Provide the (x, y) coordinate of the cell's center where the given text is located.  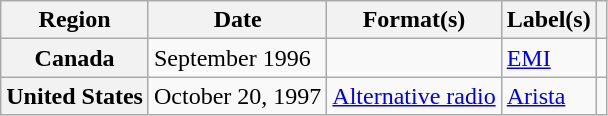
Label(s) (548, 20)
Format(s) (414, 20)
October 20, 1997 (237, 96)
Canada (75, 58)
Alternative radio (414, 96)
Date (237, 20)
EMI (548, 58)
Arista (548, 96)
Region (75, 20)
September 1996 (237, 58)
United States (75, 96)
